Detect which cell encompasses the target text, then output its (X, Y) center coordinate. 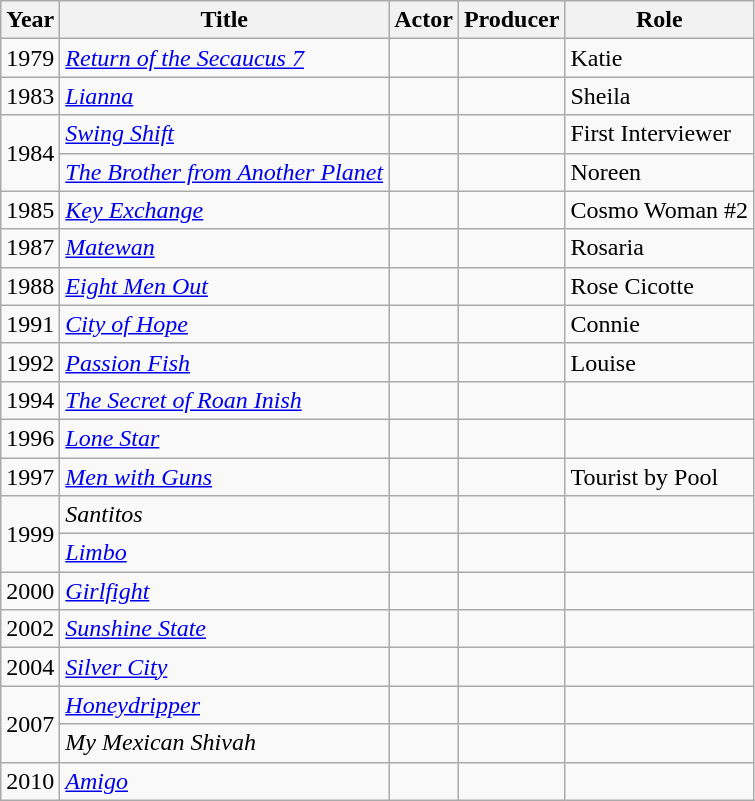
Key Exchange (224, 210)
1991 (30, 324)
2010 (30, 781)
1985 (30, 210)
1984 (30, 153)
Cosmo Woman #2 (660, 210)
The Brother from Another Planet (224, 172)
Eight Men Out (224, 286)
2000 (30, 591)
Title (224, 20)
Lone Star (224, 438)
Role (660, 20)
Swing Shift (224, 134)
Rosaria (660, 248)
Men with Guns (224, 477)
2007 (30, 724)
1987 (30, 248)
Silver City (224, 667)
My Mexican Shivah (224, 743)
Honeydripper (224, 705)
Sunshine State (224, 629)
Passion Fish (224, 362)
Limbo (224, 553)
Girlfight (224, 591)
Rose Cicotte (660, 286)
Matewan (224, 248)
1994 (30, 400)
Tourist by Pool (660, 477)
City of Hope (224, 324)
Connie (660, 324)
Louise (660, 362)
2004 (30, 667)
Producer (512, 20)
Sheila (660, 96)
First Interviewer (660, 134)
Katie (660, 58)
1988 (30, 286)
1983 (30, 96)
Noreen (660, 172)
Return of the Secaucus 7 (224, 58)
1979 (30, 58)
1999 (30, 534)
The Secret of Roan Inish (224, 400)
Actor (424, 20)
Santitos (224, 515)
2002 (30, 629)
Year (30, 20)
1996 (30, 438)
1992 (30, 362)
Amigo (224, 781)
1997 (30, 477)
Lianna (224, 96)
